Find where the given text appears and provide that cell's center as [X, Y] coordinate. 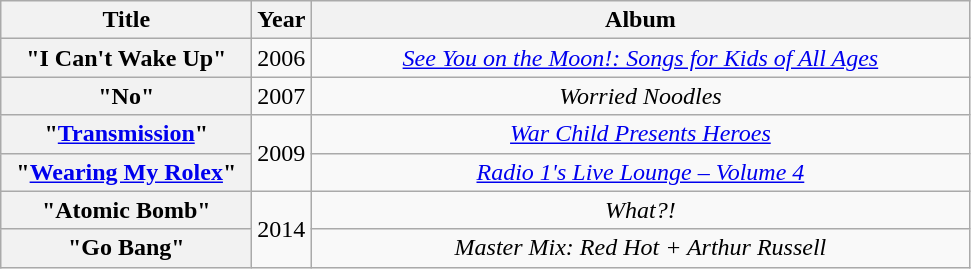
2014 [282, 229]
War Child Presents Heroes [640, 134]
"Transmission" [126, 134]
"Atomic Bomb" [126, 210]
Radio 1's Live Lounge – Volume 4 [640, 172]
Album [640, 20]
"Wearing My Rolex" [126, 172]
"I Can't Wake Up" [126, 58]
2009 [282, 153]
"No" [126, 96]
Year [282, 20]
2007 [282, 96]
What?! [640, 210]
Worried Noodles [640, 96]
"Go Bang" [126, 248]
Master Mix: Red Hot + Arthur Russell [640, 248]
Title [126, 20]
See You on the Moon!: Songs for Kids of All Ages [640, 58]
2006 [282, 58]
